For the text-containing cell, return its midpoint in (x, y) coordinate format. 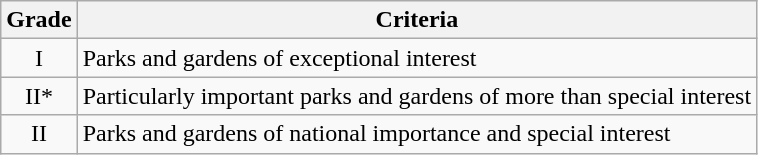
Grade (39, 20)
Particularly important parks and gardens of more than special interest (417, 96)
Criteria (417, 20)
II (39, 134)
Parks and gardens of national importance and special interest (417, 134)
II* (39, 96)
Parks and gardens of exceptional interest (417, 58)
I (39, 58)
